For the text-containing cell, return its midpoint in (X, Y) coordinate format. 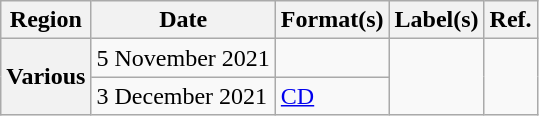
Various (46, 77)
Label(s) (436, 20)
5 November 2021 (183, 58)
Ref. (510, 20)
3 December 2021 (183, 96)
Format(s) (332, 20)
CD (332, 96)
Region (46, 20)
Date (183, 20)
